Output the (x, y) coordinate of the center of the cell containing the given text.  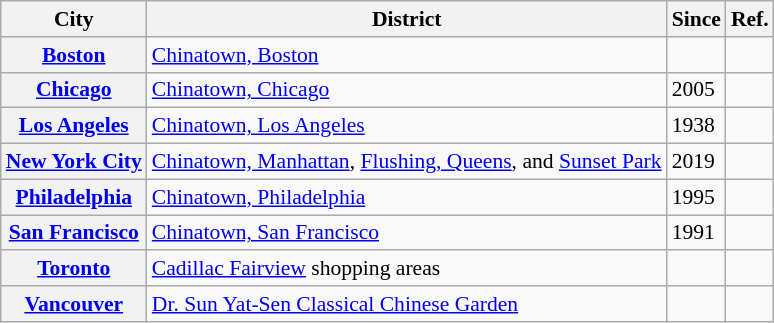
Vancouver (74, 304)
Chinatown, Boston (407, 55)
Since (696, 19)
Philadelphia (74, 197)
City (74, 19)
District (407, 19)
Dr. Sun Yat-Sen Classical Chinese Garden (407, 304)
2019 (696, 162)
Toronto (74, 269)
New York City (74, 162)
2005 (696, 90)
Chicago (74, 90)
Chinatown, Chicago (407, 90)
Ref. (750, 19)
Boston (74, 55)
San Francisco (74, 233)
Chinatown, Manhattan, Flushing, Queens, and Sunset Park (407, 162)
1995 (696, 197)
1991 (696, 233)
Cadillac Fairview shopping areas (407, 269)
Los Angeles (74, 126)
Chinatown, San Francisco (407, 233)
Chinatown, Los Angeles (407, 126)
Chinatown, Philadelphia (407, 197)
1938 (696, 126)
